For the text-containing cell, return its midpoint in [X, Y] coordinate format. 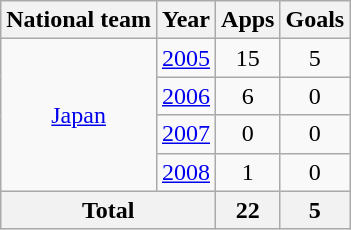
Apps [248, 20]
Japan [79, 115]
2008 [186, 172]
22 [248, 210]
1 [248, 172]
6 [248, 96]
Goals [315, 20]
Year [186, 20]
National team [79, 20]
2006 [186, 96]
2007 [186, 134]
15 [248, 58]
2005 [186, 58]
Total [108, 210]
